Scan for the cell matching the given text and deliver its (X, Y) coordinate at center. 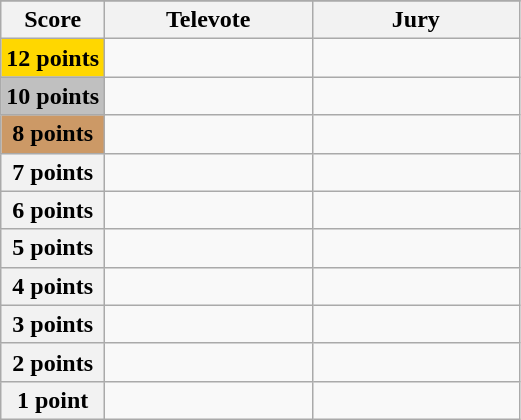
2 points (53, 362)
6 points (53, 210)
7 points (53, 172)
10 points (53, 96)
8 points (53, 134)
Televote (209, 20)
4 points (53, 286)
Score (53, 20)
5 points (53, 248)
Jury (416, 20)
1 point (53, 400)
3 points (53, 324)
12 points (53, 58)
